Pinpoint the cell where the given text exists, returning its [X, Y] midpoint coordinate. 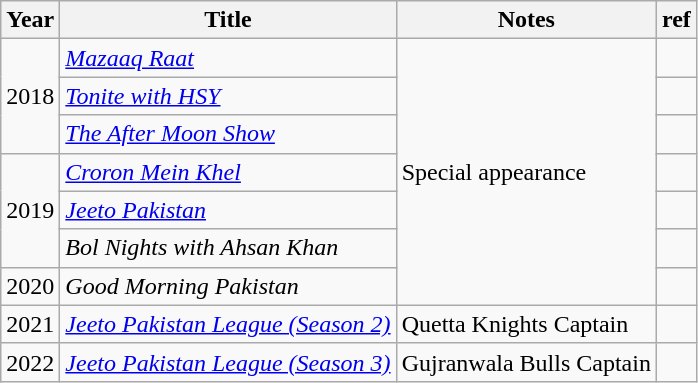
Notes [526, 20]
Quetta Knights Captain [526, 324]
ref [676, 20]
2018 [30, 96]
Title [228, 20]
2019 [30, 210]
Croron Mein Khel [228, 172]
2022 [30, 362]
Bol Nights with Ahsan Khan [228, 248]
2021 [30, 324]
Mazaaq Raat [228, 58]
Gujranwala Bulls Captain [526, 362]
Jeeto Pakistan League (Season 3) [228, 362]
Jeeto Pakistan League (Season 2) [228, 324]
Year [30, 20]
2020 [30, 286]
Good Morning Pakistan [228, 286]
Special appearance [526, 172]
The After Moon Show [228, 134]
Tonite with HSY [228, 96]
Jeeto Pakistan [228, 210]
